Identify which cell holds the provided text, then report its (x, y) central coordinate. 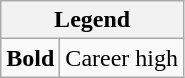
Career high (122, 58)
Legend (92, 20)
Bold (30, 58)
